Extract the [X, Y] coordinate from the center of the cell holding the provided text.  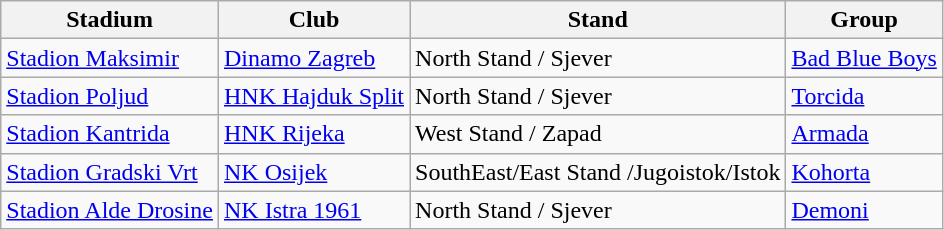
NK Istra 1961 [314, 210]
Torcida [864, 96]
Armada [864, 134]
Stadion Kantrida [110, 134]
Dinamo Zagreb [314, 58]
West Stand / Zapad [598, 134]
Club [314, 20]
HNK Hajduk Split [314, 96]
Stadion Maksimir [110, 58]
Group [864, 20]
Stadion Gradski Vrt [110, 172]
Bad Blue Boys [864, 58]
Demoni [864, 210]
Stadion Poljud [110, 96]
Kohorta [864, 172]
SouthEast/East Stand /Jugoistok/Istok [598, 172]
Stadium [110, 20]
NK Osijek [314, 172]
Stadion Alde Drosine [110, 210]
Stand [598, 20]
HNK Rijeka [314, 134]
